Detect which cell encompasses the target text, then output its (X, Y) center coordinate. 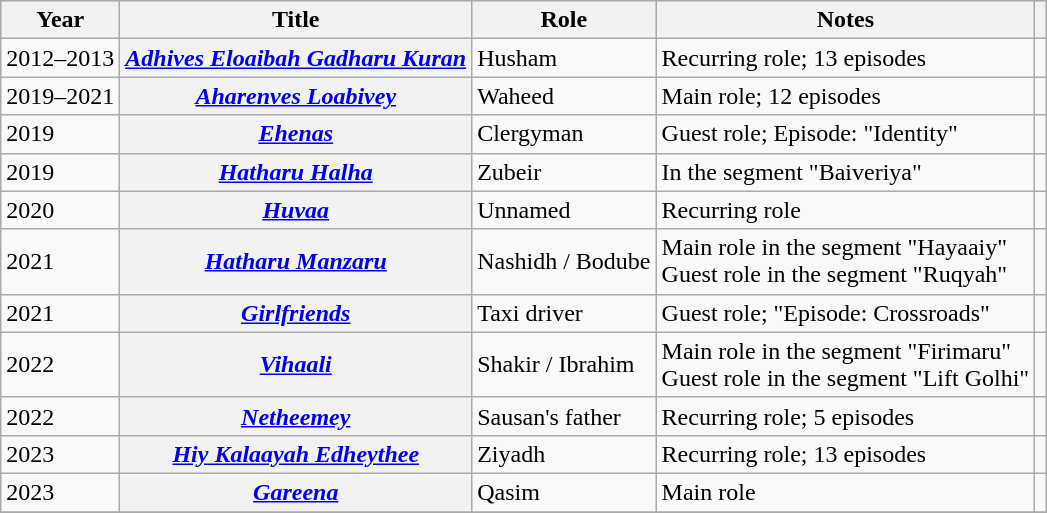
Gareena (296, 492)
Waheed (564, 96)
Sausan's father (564, 416)
Notes (846, 20)
Year (60, 20)
Main role in the segment "Firimaru"Guest role in the segment "Lift Golhi" (846, 364)
Zubeir (564, 172)
Huvaa (296, 210)
Aharenves Loabivey (296, 96)
Clergyman (564, 134)
Unnamed (564, 210)
Ziyadh (564, 454)
Main role (846, 492)
2019–2021 (60, 96)
Hiy Kalaayah Edheythee (296, 454)
2012–2013 (60, 58)
Netheemey (296, 416)
Title (296, 20)
Role (564, 20)
Adhives Eloaibah Gadharu Kuran (296, 58)
Recurring role (846, 210)
Main role in the segment "Hayaaiy"Guest role in the segment "Ruqyah" (846, 262)
Girlfriends (296, 313)
Guest role; Episode: "Identity" (846, 134)
Guest role; "Episode: Crossroads" (846, 313)
Hatharu Manzaru (296, 262)
Taxi driver (564, 313)
Husham (564, 58)
Ehenas (296, 134)
Shakir / Ibrahim (564, 364)
Hatharu Halha (296, 172)
Qasim (564, 492)
Recurring role; 5 episodes (846, 416)
In the segment "Baiveriya" (846, 172)
2020 (60, 210)
Vihaali (296, 364)
Main role; 12 episodes (846, 96)
Nashidh / Bodube (564, 262)
